From the cell containing the given text, extract its center point as [x, y] coordinate. 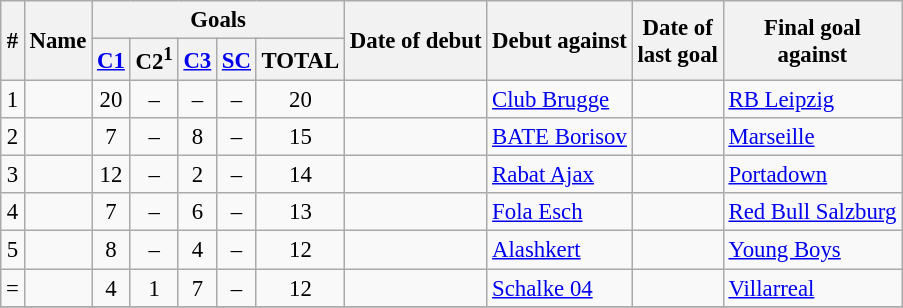
BATE Borisov [560, 137]
Marseille [812, 137]
Club Brugge [560, 100]
6 [197, 213]
= [12, 288]
Debut against [560, 41]
5 [12, 250]
SC [237, 60]
Red Bull Salzburg [812, 213]
Portadown [812, 175]
Date of debut [416, 41]
Final goalagainst [812, 41]
Fola Esch [560, 213]
C3 [197, 60]
3 [12, 175]
# [12, 41]
RB Leipzig [812, 100]
Rabat Ajax [560, 175]
Goals [218, 20]
Alashkert [560, 250]
Date oflast goal [678, 41]
Young Boys [812, 250]
Villarreal [812, 288]
Schalke 04 [560, 288]
C21 [154, 60]
15 [300, 137]
C1 [111, 60]
14 [300, 175]
TOTAL [300, 60]
13 [300, 213]
Name [58, 41]
